Capture the cell that displays the provided text and extract its (X, Y) central coordinate. 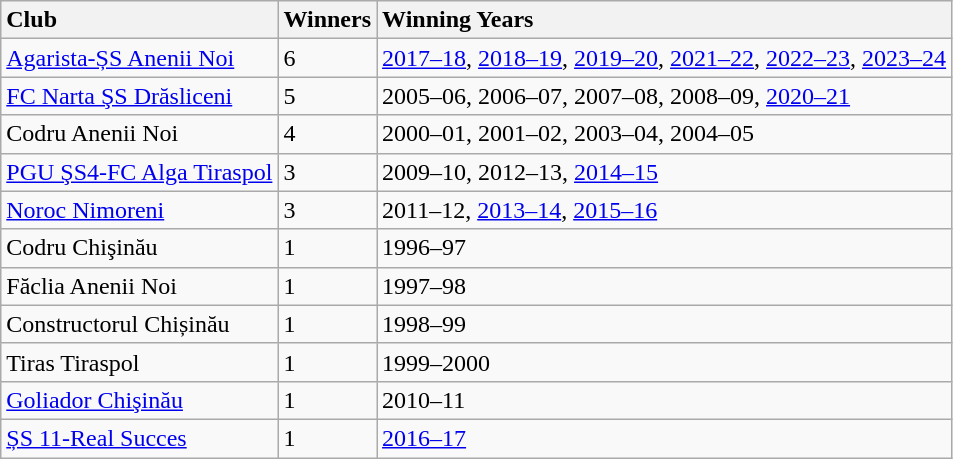
1999–2000 (664, 362)
1996–97 (664, 248)
1997–98 (664, 286)
Goliador Chişinău (140, 400)
ȘS 11-Real Succes (140, 438)
4 (328, 134)
2010–11 (664, 400)
2011–12, 2013–14, 2015–16 (664, 210)
Winning Years (664, 20)
Codru Chişinău (140, 248)
Club (140, 20)
6 (328, 58)
1998–99 (664, 324)
Constructorul Chișinău (140, 324)
Codru Anenii Noi (140, 134)
2005–06, 2006–07, 2007–08, 2008–09, 2020–21 (664, 96)
Noroc Nimoreni (140, 210)
5 (328, 96)
Agarista-ȘS Anenii Noi (140, 58)
Winners (328, 20)
PGU ŞS4-FC Alga Tiraspol (140, 172)
FC Narta ŞS Drăsliceni (140, 96)
Făclia Anenii Noi (140, 286)
2000–01, 2001–02, 2003–04, 2004–05 (664, 134)
2017–18, 2018–19, 2019–20, 2021–22, 2022–23, 2023–24 (664, 58)
2016–17 (664, 438)
Tiras Tiraspol (140, 362)
2009–10, 2012–13, 2014–15 (664, 172)
